Extract the [x, y] coordinate from the center of the cell holding the provided text.  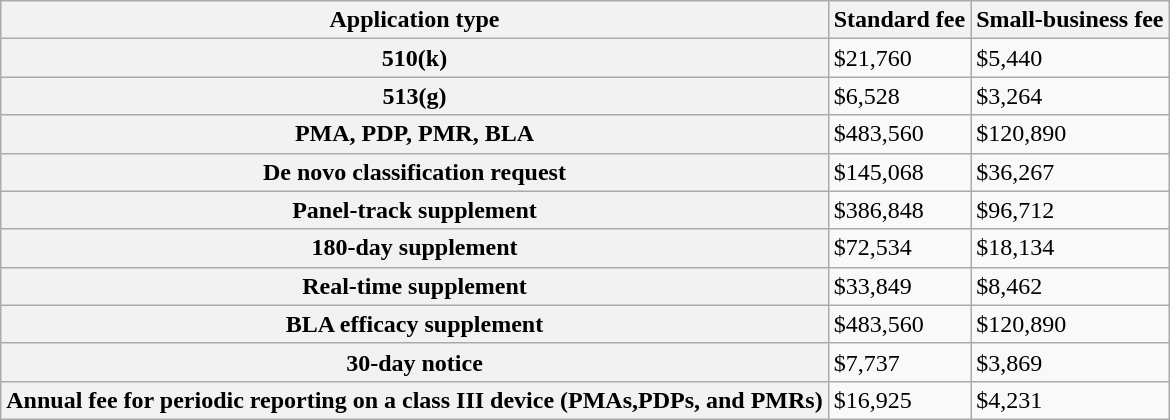
PMA, PDP, PMR, BLA [414, 134]
Standard fee [899, 20]
$3,869 [1070, 362]
180-day supplement [414, 248]
$33,849 [899, 286]
Panel-track supplement [414, 210]
510(k) [414, 58]
$16,925 [899, 400]
30-day notice [414, 362]
$96,712 [1070, 210]
$386,848 [899, 210]
$72,534 [899, 248]
$3,264 [1070, 96]
De novo classification request [414, 172]
Annual fee for periodic reporting on a class III device (PMAs,PDPs, and PMRs) [414, 400]
Real-time supplement [414, 286]
$36,267 [1070, 172]
Small-business fee [1070, 20]
$6,528 [899, 96]
Application type [414, 20]
$4,231 [1070, 400]
$7,737 [899, 362]
$145,068 [899, 172]
BLA efficacy supplement [414, 324]
$8,462 [1070, 286]
$21,760 [899, 58]
$5,440 [1070, 58]
$18,134 [1070, 248]
513(g) [414, 96]
